Search for the cell housing the specified text and yield its [X, Y] center coordinate. 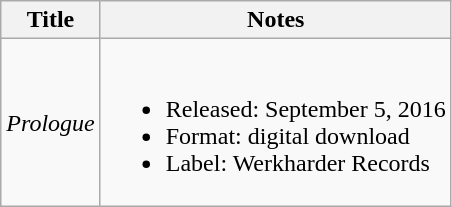
Prologue [50, 122]
Title [50, 20]
Released: September 5, 2016Format: digital downloadLabel: Werkharder Records [276, 122]
Notes [276, 20]
